Detect which cell encompasses the target text, then output its [x, y] center coordinate. 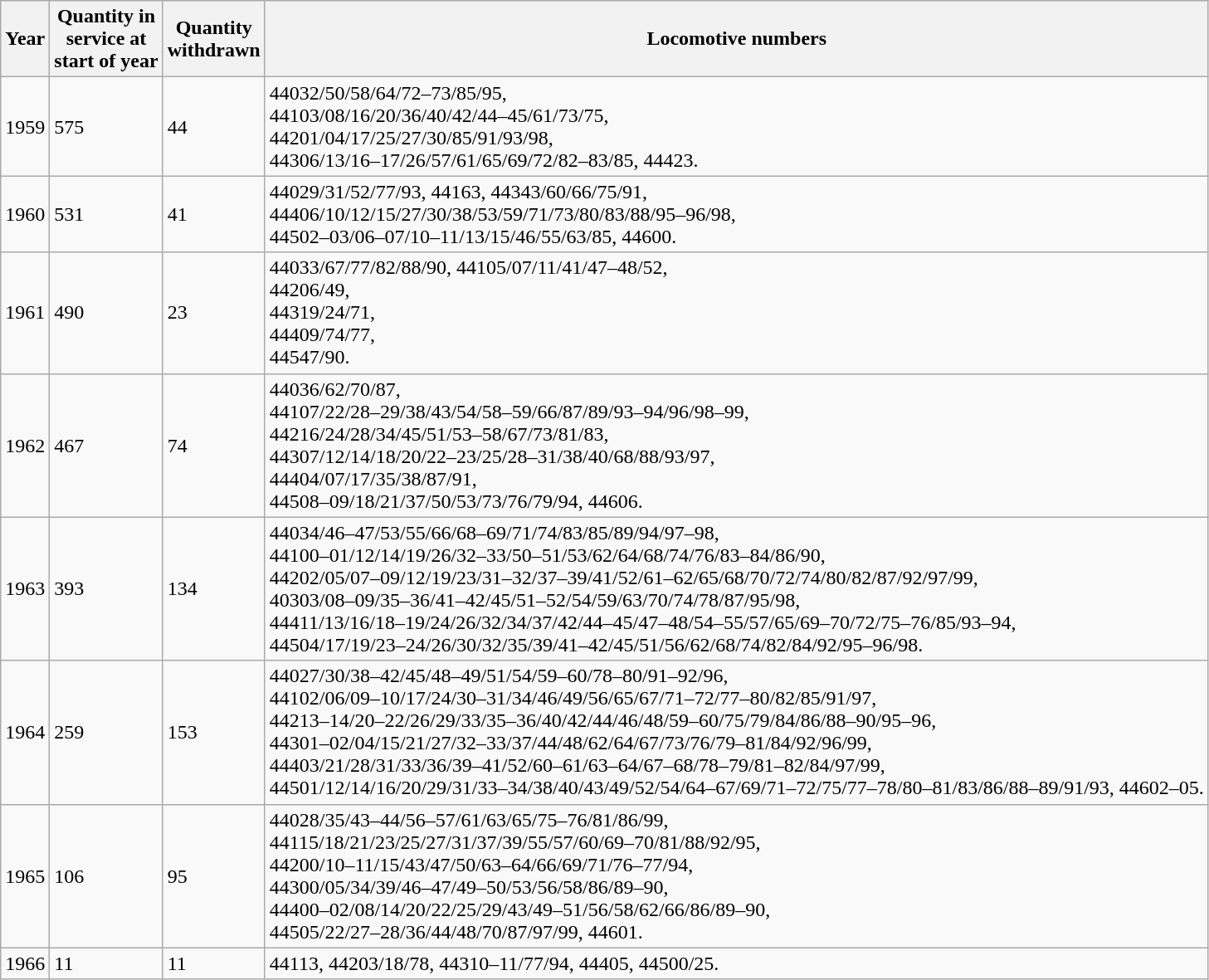
44113, 44203/18/78, 44310–11/77/94, 44405, 44500/25. [737, 963]
1964 [25, 732]
106 [106, 876]
134 [214, 589]
23 [214, 313]
41 [214, 214]
1962 [25, 445]
Quantity inservice atstart of year [106, 39]
Quantitywithdrawn [214, 39]
490 [106, 313]
575 [106, 126]
531 [106, 214]
Year [25, 39]
393 [106, 589]
1965 [25, 876]
44033/67/77/82/88/90, 44105/07/11/41/47–48/52,44206/49, 44319/24/71, 44409/74/77, 44547/90. [737, 313]
1961 [25, 313]
Locomotive numbers [737, 39]
44032/50/58/64/72–73/85/95,44103/08/16/20/36/40/42/44–45/61/73/75,44201/04/17/25/27/30/85/91/93/98,44306/13/16–17/26/57/61/65/69/72/82–83/85, 44423. [737, 126]
44 [214, 126]
259 [106, 732]
467 [106, 445]
1959 [25, 126]
74 [214, 445]
1966 [25, 963]
1960 [25, 214]
1963 [25, 589]
95 [214, 876]
44029/31/52/77/93, 44163, 44343/60/66/75/91,44406/10/12/15/27/30/38/53/59/71/73/80/83/88/95–96/98,44502–03/06–07/10–11/13/15/46/55/63/85, 44600. [737, 214]
153 [214, 732]
